Identify which cell holds the provided text, then report its [X, Y] central coordinate. 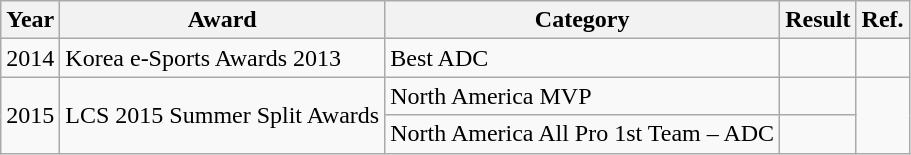
North America MVP [582, 96]
Category [582, 20]
Ref. [882, 20]
2014 [30, 58]
Year [30, 20]
Best ADC [582, 58]
LCS 2015 Summer Split Awards [222, 115]
Korea e-Sports Awards 2013 [222, 58]
North America All Pro 1st Team – ADC [582, 134]
Result [818, 20]
Award [222, 20]
2015 [30, 115]
